Search for the cell housing the specified text and yield its (x, y) center coordinate. 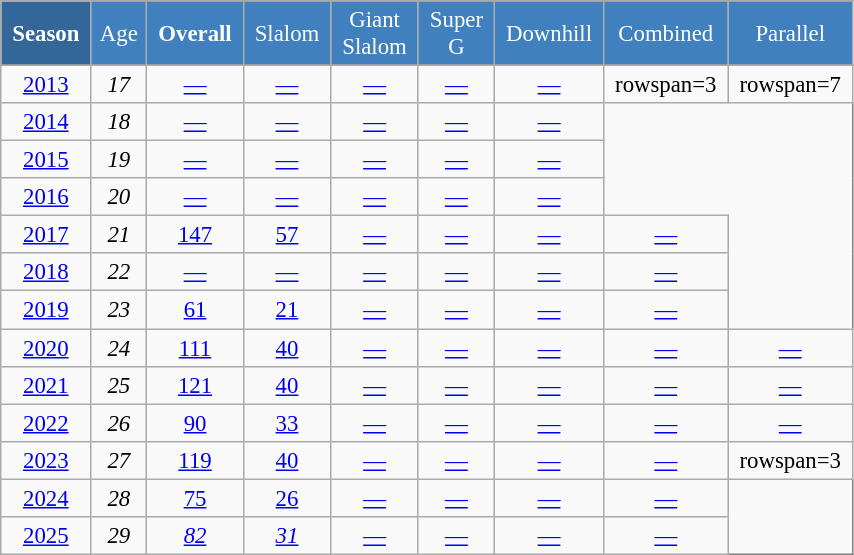
2019 (46, 310)
111 (195, 348)
2024 (46, 498)
90 (195, 423)
Slalom (287, 34)
2023 (46, 460)
28 (119, 498)
119 (195, 460)
Age (119, 34)
Super G (456, 34)
rowspan=7 (790, 85)
24 (119, 348)
2025 (46, 536)
Downhill (548, 34)
75 (195, 498)
2018 (46, 273)
18 (119, 122)
25 (119, 385)
Parallel (790, 34)
22 (119, 273)
Season (46, 34)
19 (119, 160)
147 (195, 235)
17 (119, 85)
2021 (46, 385)
GiantSlalom (375, 34)
2022 (46, 423)
20 (119, 197)
61 (195, 310)
2015 (46, 160)
Combined (666, 34)
29 (119, 536)
2017 (46, 235)
2016 (46, 197)
23 (119, 310)
121 (195, 385)
Overall (195, 34)
57 (287, 235)
2020 (46, 348)
31 (287, 536)
2013 (46, 85)
82 (195, 536)
2014 (46, 122)
27 (119, 460)
33 (287, 423)
